Scan for the cell matching the given text and deliver its [x, y] coordinate at center. 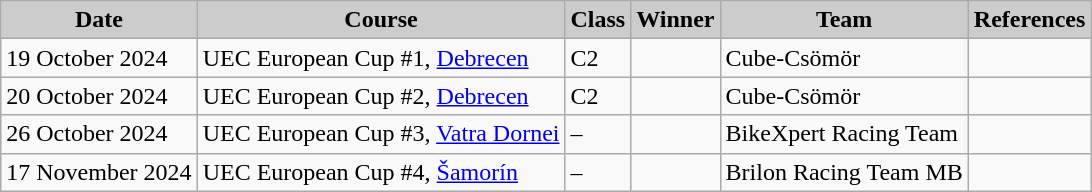
20 October 2024 [99, 96]
Winner [676, 20]
UEC European Cup #4, Šamorín [381, 172]
Brilon Racing Team MB [844, 172]
26 October 2024 [99, 134]
17 November 2024 [99, 172]
UEC European Cup #3, Vatra Dornei [381, 134]
References [1030, 20]
BikeXpert Racing Team [844, 134]
Class [598, 20]
Course [381, 20]
19 October 2024 [99, 58]
Date [99, 20]
UEC European Cup #1, Debrecen [381, 58]
Team [844, 20]
UEC European Cup #2, Debrecen [381, 96]
